Return the [X, Y] coordinate for the center point of the cell that contains the specified text.  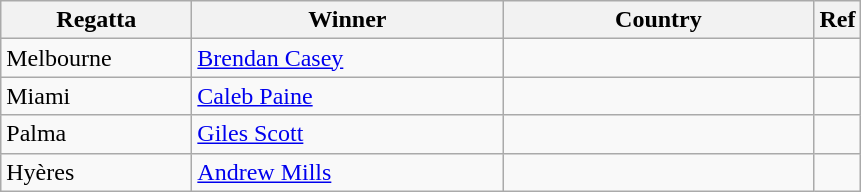
Regatta [96, 20]
Caleb Paine [348, 96]
Giles Scott [348, 134]
Melbourne [96, 58]
Winner [348, 20]
Ref [838, 20]
Palma [96, 134]
Country [658, 20]
Miami [96, 96]
Brendan Casey [348, 58]
Andrew Mills [348, 172]
Hyères [96, 172]
